From the cell containing the given text, extract its center point as (X, Y) coordinate. 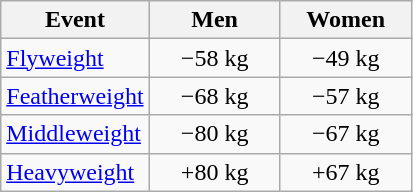
−57 kg (346, 96)
−49 kg (346, 58)
−67 kg (346, 134)
+67 kg (346, 172)
Featherweight (75, 96)
−80 kg (214, 134)
Men (214, 20)
Heavyweight (75, 172)
−68 kg (214, 96)
Middleweight (75, 134)
−58 kg (214, 58)
Flyweight (75, 58)
Women (346, 20)
Event (75, 20)
+80 kg (214, 172)
